For the text-containing cell, return its midpoint in [x, y] coordinate format. 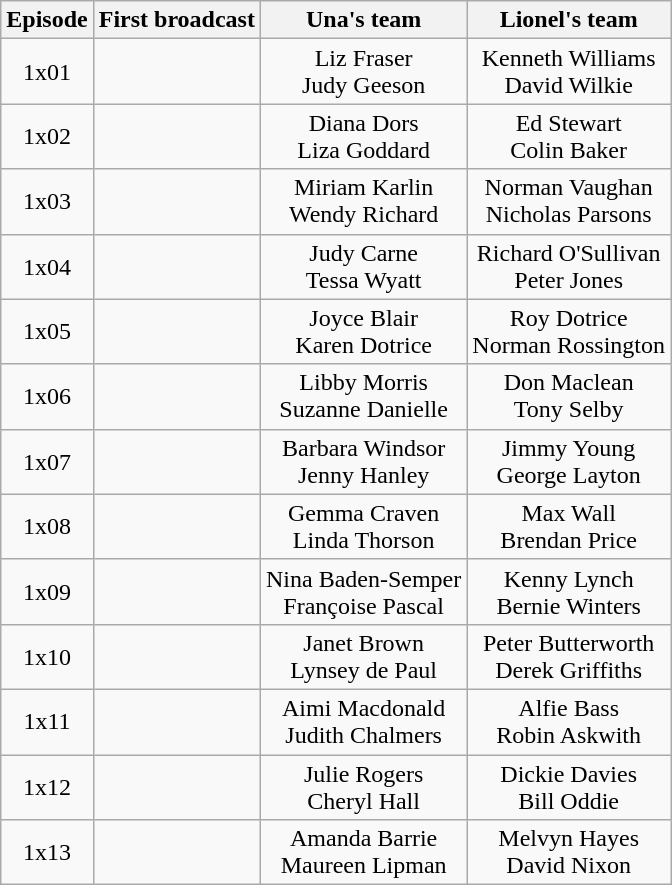
Kenneth WilliamsDavid Wilkie [569, 72]
1x10 [47, 656]
Peter ButterworthDerek Griffiths [569, 656]
Libby MorrisSuzanne Danielle [363, 396]
Una's team [363, 20]
Amanda BarrieMaureen Lipman [363, 852]
Janet BrownLynsey de Paul [363, 656]
Melvyn HayesDavid Nixon [569, 852]
Julie RogersCheryl Hall [363, 786]
Alfie BassRobin Askwith [569, 722]
1x13 [47, 852]
Jimmy YoungGeorge Layton [569, 462]
Miriam KarlinWendy Richard [363, 202]
1x06 [47, 396]
1x08 [47, 526]
Judy CarneTessa Wyatt [363, 266]
1x01 [47, 72]
Norman VaughanNicholas Parsons [569, 202]
1x03 [47, 202]
Gemma CravenLinda Thorson [363, 526]
Richard O'SullivanPeter Jones [569, 266]
Dickie DaviesBill Oddie [569, 786]
Nina Baden-SemperFrançoise Pascal [363, 592]
Aimi MacdonaldJudith Chalmers [363, 722]
Liz FraserJudy Geeson [363, 72]
Kenny LynchBernie Winters [569, 592]
Joyce BlairKaren Dotrice [363, 332]
Barbara WindsorJenny Hanley [363, 462]
Lionel's team [569, 20]
Episode [47, 20]
First broadcast [176, 20]
1x12 [47, 786]
Ed StewartColin Baker [569, 136]
1x02 [47, 136]
Roy DotriceNorman Rossington [569, 332]
1x11 [47, 722]
1x07 [47, 462]
1x04 [47, 266]
1x05 [47, 332]
Don MacleanTony Selby [569, 396]
Diana DorsLiza Goddard [363, 136]
Max WallBrendan Price [569, 526]
1x09 [47, 592]
